Output the [x, y] coordinate of the center of the cell containing the given text.  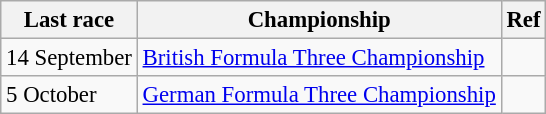
5 October [69, 95]
Ref [524, 20]
Last race [69, 20]
British Formula Three Championship [319, 58]
German Formula Three Championship [319, 95]
Championship [319, 20]
14 September [69, 58]
